Capture the cell that displays the provided text and extract its [x, y] central coordinate. 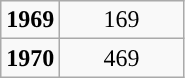
169 [122, 20]
469 [122, 58]
1969 [30, 20]
1970 [30, 58]
